Detect which cell encompasses the target text, then output its (x, y) center coordinate. 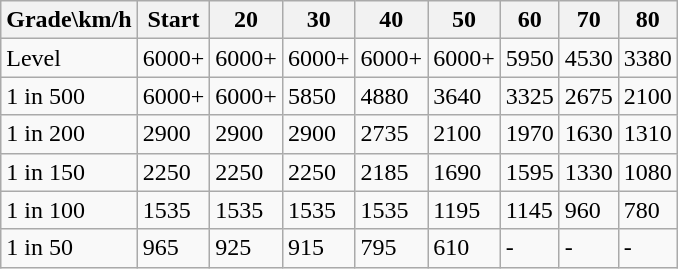
Grade\km/h (69, 20)
2735 (392, 134)
795 (392, 248)
1 in 50 (69, 248)
1145 (530, 210)
1970 (530, 134)
960 (588, 210)
Level (69, 58)
1080 (648, 172)
915 (318, 248)
3325 (530, 96)
1310 (648, 134)
40 (392, 20)
50 (464, 20)
925 (246, 248)
610 (464, 248)
1195 (464, 210)
1 in 100 (69, 210)
2185 (392, 172)
1330 (588, 172)
80 (648, 20)
3380 (648, 58)
20 (246, 20)
2675 (588, 96)
3640 (464, 96)
965 (174, 248)
1 in 500 (69, 96)
780 (648, 210)
1595 (530, 172)
30 (318, 20)
4530 (588, 58)
5850 (318, 96)
Start (174, 20)
4880 (392, 96)
1630 (588, 134)
5950 (530, 58)
1 in 200 (69, 134)
1690 (464, 172)
70 (588, 20)
60 (530, 20)
1 in 150 (69, 172)
